From the cell containing the given text, extract its center point as [x, y] coordinate. 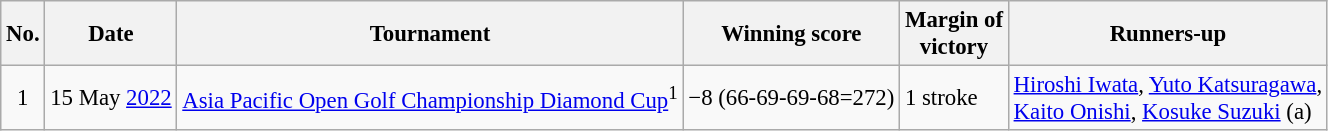
1 stroke [954, 98]
Hiroshi Iwata, Yuto Katsuragawa, Kaito Onishi, Kosuke Suzuki (a) [1168, 98]
Margin ofvictory [954, 34]
−8 (66-69-69-68=272) [792, 98]
No. [23, 34]
Asia Pacific Open Golf Championship Diamond Cup1 [430, 98]
1 [23, 98]
Winning score [792, 34]
Tournament [430, 34]
15 May 2022 [111, 98]
Date [111, 34]
Runners-up [1168, 34]
